From the cell containing the given text, extract its center point as [x, y] coordinate. 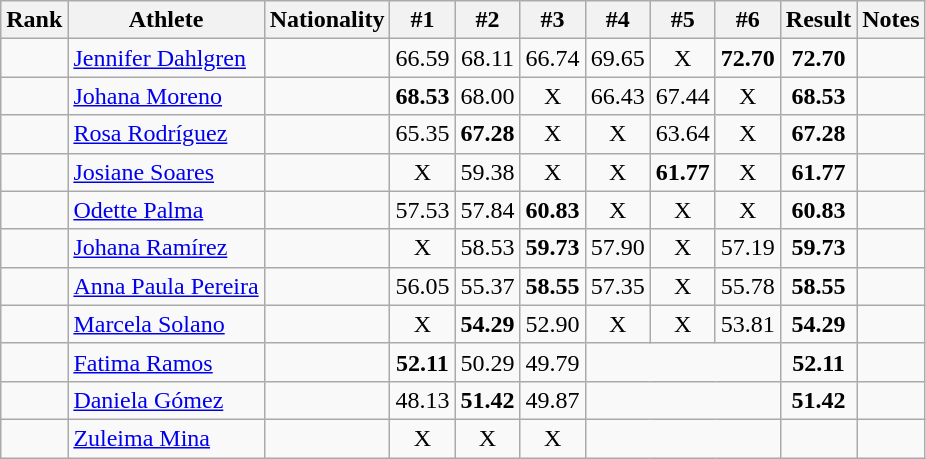
53.81 [748, 324]
Rosa Rodríguez [166, 134]
55.37 [488, 286]
57.90 [618, 248]
52.90 [552, 324]
57.84 [488, 210]
49.79 [552, 362]
#3 [552, 20]
66.74 [552, 58]
67.44 [682, 96]
Anna Paula Pereira [166, 286]
55.78 [748, 286]
Jennifer Dahlgren [166, 58]
65.35 [422, 134]
66.59 [422, 58]
49.87 [552, 400]
Josiane Soares [166, 172]
57.19 [748, 248]
57.53 [422, 210]
68.11 [488, 58]
Result [818, 20]
58.53 [488, 248]
Johana Moreno [166, 96]
63.64 [682, 134]
50.29 [488, 362]
Rank [34, 20]
Daniela Gómez [166, 400]
Notes [891, 20]
Fatima Ramos [166, 362]
#5 [682, 20]
Johana Ramírez [166, 248]
Odette Palma [166, 210]
Athlete [166, 20]
66.43 [618, 96]
59.38 [488, 172]
68.00 [488, 96]
#4 [618, 20]
56.05 [422, 286]
#2 [488, 20]
Marcela Solano [166, 324]
Zuleima Mina [166, 438]
69.65 [618, 58]
Nationality [327, 20]
48.13 [422, 400]
57.35 [618, 286]
#6 [748, 20]
#1 [422, 20]
